Capture the cell that displays the provided text and extract its [x, y] central coordinate. 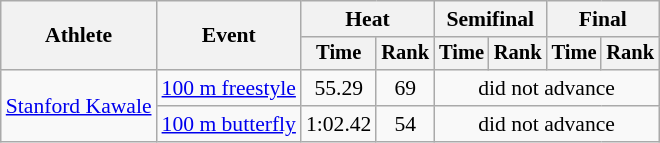
Event [229, 36]
Athlete [79, 36]
55.29 [338, 88]
100 m freestyle [229, 88]
54 [405, 124]
Final [603, 19]
Heat [368, 19]
1:02.42 [338, 124]
100 m butterfly [229, 124]
69 [405, 88]
Stanford Kawale [79, 106]
Semifinal [490, 19]
